Provide the (X, Y) coordinate of the cell's center where the given text is located.  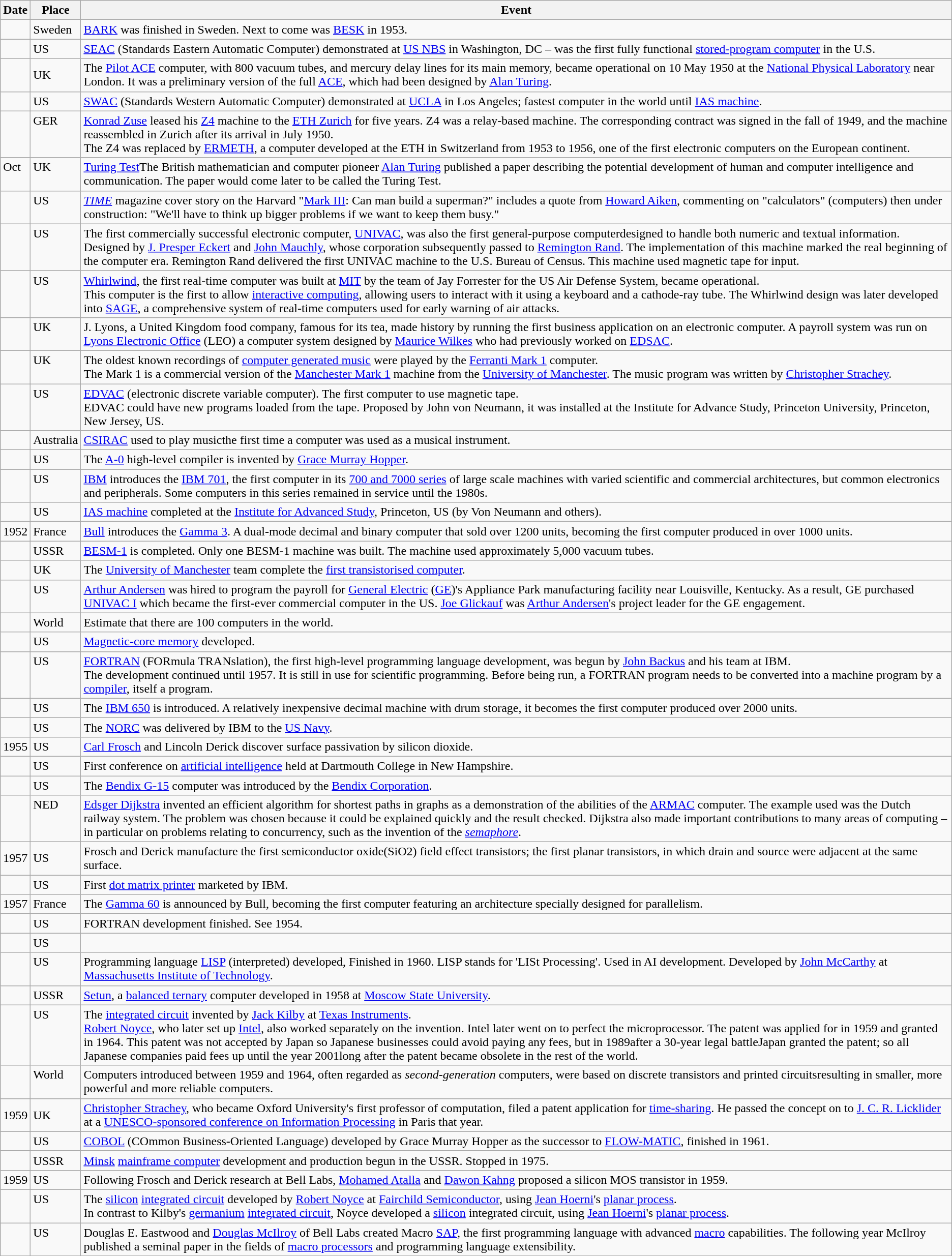
NED (56, 819)
Carl Frosch and Lincoln Derick discover surface passivation by silicon dioxide. (516, 746)
COBOL (COmmon Business-Oriented Language) developed by Grace Murray Hopper as the successor to FLOW-MATIC, finished in 1961. (516, 1141)
Estimate that there are 100 computers in the world. (516, 622)
Magnetic-core memory developed. (516, 642)
IAS machine completed at the Institute for Advanced Study, Princeton, US (by Von Neumann and others). (516, 512)
Following Frosch and Derick research at Bell Labs, Mohamed Atalla and Dawon Kahng proposed a silicon MOS transistor in 1959. (516, 1180)
GER (56, 134)
The A-0 high-level compiler is invented by Grace Murray Hopper. (516, 460)
Sweden (56, 29)
The IBM 650 is introduced. A relatively inexpensive decimal machine with drum storage, it becomes the first computer produced over 2000 units. (516, 708)
Minsk mainframe computer development and production begun in the USSR. Stopped in 1975. (516, 1160)
The Bendix G-15 computer was introduced by the Bendix Corporation. (516, 786)
Place (56, 10)
The University of Manchester team complete the first transistorised computer. (516, 570)
Oct (15, 174)
The Gamma 60 is announced by Bull, becoming the first computer featuring an architecture specially designed for parallelism. (516, 904)
The NORC was delivered by IBM to the US Navy. (516, 727)
Setun, a balanced ternary computer developed in 1958 at Moscow State University. (516, 995)
1952 (15, 531)
CSIRAC used to play musicthe first time a computer was used as a musical instrument. (516, 440)
First dot matrix printer marketed by IBM. (516, 885)
BARK was finished in Sweden. Next to come was BESK in 1953. (516, 29)
Event (516, 10)
Date (15, 10)
Australia (56, 440)
BESM-1 is completed. Only one BESM-1 machine was built. The machine used approximately 5,000 vacuum tubes. (516, 551)
First conference on artificial intelligence held at Dartmouth College in New Hampshire. (516, 766)
1955 (15, 746)
FORTRAN development finished. See 1954. (516, 923)
SWAC (Standards Western Automatic Computer) demonstrated at UCLA in Los Angeles; fastest computer in the world until IAS machine. (516, 101)
